Scan for the cell matching the given text and deliver its (x, y) coordinate at center. 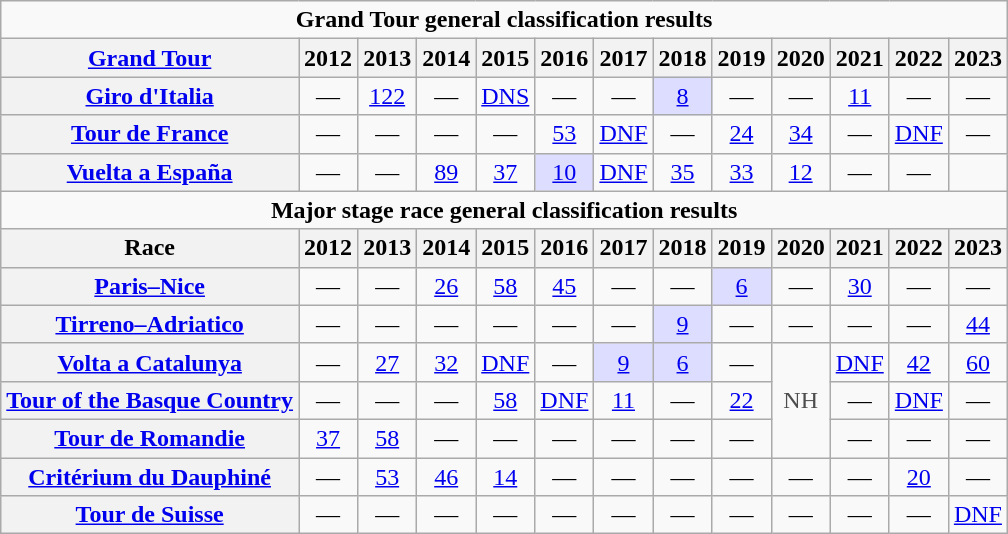
14 (506, 477)
Tour de Romandie (150, 438)
12 (800, 172)
24 (742, 134)
89 (446, 172)
46 (446, 477)
35 (682, 172)
20 (918, 477)
Tour de France (150, 134)
Tour of the Basque Country (150, 400)
8 (682, 96)
10 (564, 172)
27 (388, 362)
42 (918, 362)
Major stage race general classification results (504, 210)
Grand Tour (150, 58)
26 (446, 286)
122 (388, 96)
60 (978, 362)
Race (150, 248)
Tirreno–Adriatico (150, 324)
22 (742, 400)
Volta a Catalunya (150, 362)
33 (742, 172)
Giro d'Italia (150, 96)
NH (800, 400)
DNS (506, 96)
34 (800, 134)
Critérium du Dauphiné (150, 477)
Vuelta a España (150, 172)
Tour de Suisse (150, 515)
32 (446, 362)
Grand Tour general classification results (504, 20)
Paris–Nice (150, 286)
30 (860, 286)
45 (564, 286)
44 (978, 324)
